From the cell containing the given text, extract its center point as [X, Y] coordinate. 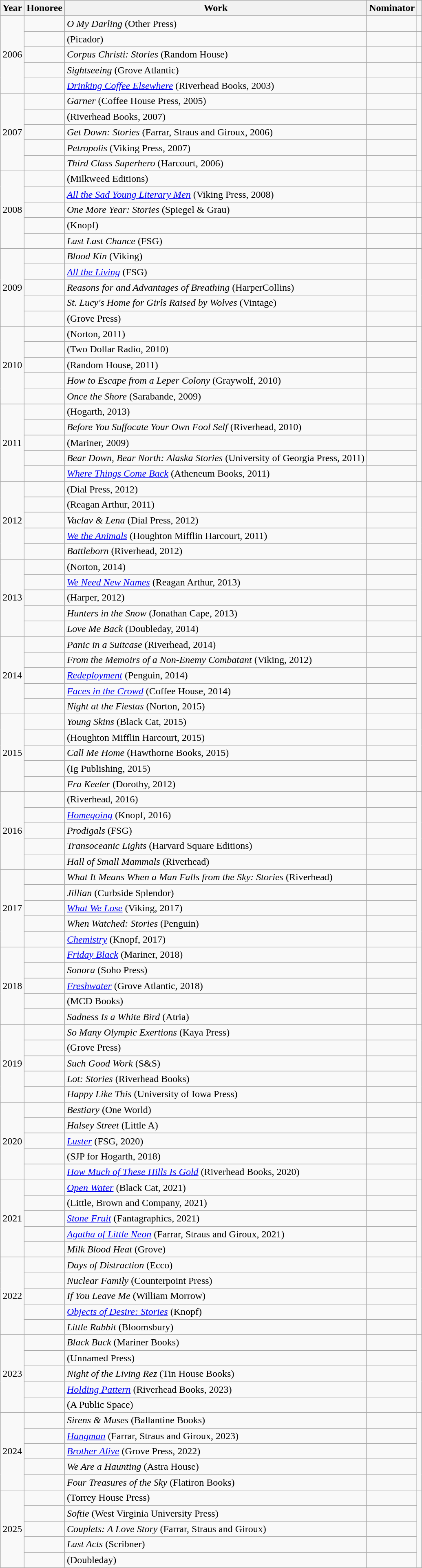
Blood Kin (Viking) [215, 256]
St. Lucy's Home for Girls Raised by Wolves (Vintage) [215, 303]
(Norton, 2014) [215, 567]
Halsey Street (Little A) [215, 1125]
Where Things Come Back (Atheneum Books, 2011) [215, 474]
2008 [12, 210]
2023 [12, 1374]
Happy Like This (University of Iowa Press) [215, 1094]
Year [12, 8]
(Riverhead, 2016) [215, 799]
Open Water (Black Cat, 2021) [215, 1188]
(Doubleday) [215, 1560]
(Random House, 2011) [215, 365]
Last Last Chance (FSG) [215, 241]
Sightseeing (Grove Atlantic) [215, 70]
Young Skins (Black Cat, 2015) [215, 722]
2011 [12, 442]
Redeployment (Penguin, 2014) [215, 675]
Luster (FSG, 2020) [215, 1141]
Last Acts (Scribner) [215, 1544]
(Hogarth, 2013) [215, 411]
Days of Distraction (Ecco) [215, 1265]
(Torrey House Press) [215, 1498]
Agatha of Little Neon (Farrar, Straus and Giroux, 2021) [215, 1234]
Before You Suffocate Your Own Fool Self (Riverhead, 2010) [215, 427]
2022 [12, 1296]
All the Sad Young Literary Men (Viking Press, 2008) [215, 194]
(Riverhead Books, 2007) [215, 117]
Black Buck (Mariner Books) [215, 1343]
(Knopf) [215, 225]
(Picador) [215, 39]
Stone Fruit (Fantagraphics, 2021) [215, 1219]
2012 [12, 520]
2025 [12, 1529]
Softie (West Virginia University Press) [215, 1513]
2016 [12, 830]
(Harper, 2012) [215, 598]
(A Public Space) [215, 1405]
Bestiary (One World) [215, 1110]
What It Means When a Man Falls from the Sky: Stories (Riverhead) [215, 877]
Corpus Christi: Stories (Random House) [215, 55]
Little Rabbit (Bloomsbury) [215, 1327]
What We Lose (Viking, 2017) [215, 908]
Battleborn (Riverhead, 2012) [215, 551]
From the Memoirs of a Non-Enemy Combatant (Viking, 2012) [215, 660]
Hangman (Farrar, Straus and Giroux, 2023) [215, 1435]
Jillian (Curbside Splendor) [215, 892]
2014 [12, 675]
(MCD Books) [215, 1001]
2018 [12, 986]
2024 [12, 1451]
(Unnamed Press) [215, 1358]
We Are a Haunting (Astra House) [215, 1467]
Love Me Back (Doubleday, 2014) [215, 629]
Friday Black (Mariner, 2018) [215, 955]
Couplets: A Love Story (Farrar, Straus and Giroux) [215, 1529]
Lot: Stories (Riverhead Books) [215, 1079]
Sirens & Muses (Ballantine Books) [215, 1420]
2009 [12, 287]
(Houghton Mifflin Harcourt, 2015) [215, 738]
Garner (Coffee House Press, 2005) [215, 101]
We the Animals (Houghton Mifflin Harcourt, 2011) [215, 536]
(Milkweed Editions) [215, 179]
Hunters in the Snow (Jonathan Cape, 2013) [215, 613]
Chemistry (Knopf, 2017) [215, 939]
Nominator [392, 8]
Third Class Superhero (Harcourt, 2006) [215, 163]
O My Darling (Other Press) [215, 24]
2021 [12, 1219]
Sonora (Soho Press) [215, 970]
So Many Olympic Exertions (Kaya Press) [215, 1032]
Homegoing (Knopf, 2016) [215, 815]
Holding Pattern (Riverhead Books, 2023) [215, 1389]
Reasons for and Advantages of Breathing (HarperCollins) [215, 287]
Drinking Coffee Elsewhere (Riverhead Books, 2003) [215, 86]
Transoceanic Lights (Harvard Square Editions) [215, 846]
2019 [12, 1063]
Bear Down, Bear North: Alaska Stories (University of Georgia Press, 2011) [215, 458]
Freshwater (Grove Atlantic, 2018) [215, 986]
Hall of Small Mammals (Riverhead) [215, 861]
Get Down: Stories (Farrar, Straus and Giroux, 2006) [215, 132]
2010 [12, 365]
Night of the Living Rez (Tin House Books) [215, 1374]
(SJP for Hogarth, 2018) [215, 1156]
(Norton, 2011) [215, 334]
Sadness Is a White Bird (Atria) [215, 1017]
(Dial Press, 2012) [215, 489]
When Watched: Stories (Penguin) [215, 923]
Such Good Work (S&S) [215, 1063]
(Little, Brown and Company, 2021) [215, 1203]
2006 [12, 55]
Four Treasures of the Sky (Flatiron Books) [215, 1482]
Night at the Fiestas (Norton, 2015) [215, 707]
2007 [12, 132]
2015 [12, 753]
Nuclear Family (Counterpoint Press) [215, 1281]
Prodigals (FSG) [215, 830]
How Much of These Hills Is Gold (Riverhead Books, 2020) [215, 1172]
Objects of Desire: Stories (Knopf) [215, 1312]
Call Me Home (Hawthorne Books, 2015) [215, 753]
(Mariner, 2009) [215, 442]
(Two Dollar Radio, 2010) [215, 349]
All the Living (FSG) [215, 272]
Petropolis (Viking Press, 2007) [215, 148]
Fra Keeler (Dorothy, 2012) [215, 784]
Once the Shore (Sarabande, 2009) [215, 396]
Faces in the Crowd (Coffee House, 2014) [215, 691]
Panic in a Suitcase (Riverhead, 2014) [215, 644]
One More Year: Stories (Spiegel & Grau) [215, 210]
Honoree [45, 8]
2017 [12, 908]
(Ig Publishing, 2015) [215, 769]
If You Leave Me (William Morrow) [215, 1296]
2020 [12, 1141]
(Reagan Arthur, 2011) [215, 505]
Brother Alive (Grove Press, 2022) [215, 1451]
How to Escape from a Leper Colony (Graywolf, 2010) [215, 380]
We Need New Names (Reagan Arthur, 2013) [215, 582]
Vaclav & Lena (Dial Press, 2012) [215, 520]
Work [215, 8]
2013 [12, 598]
Milk Blood Heat (Grove) [215, 1250]
